Provide the (X, Y) coordinate of the cell's center where the given text is located.  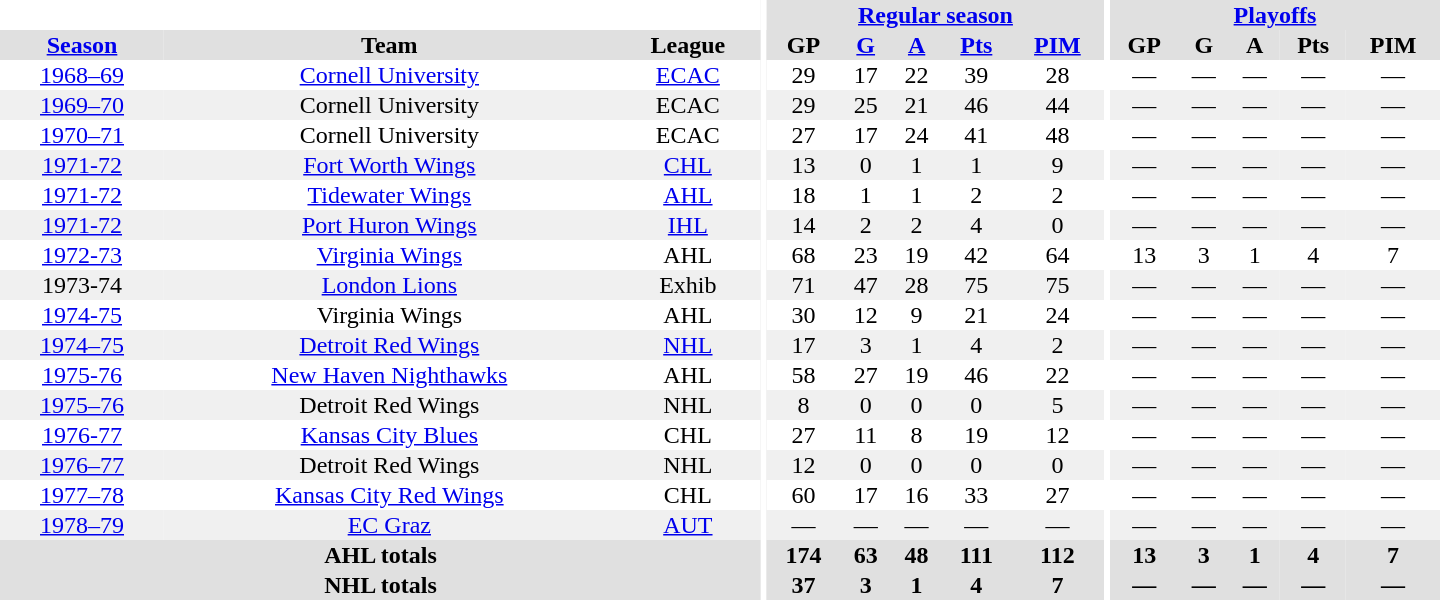
1972-73 (82, 255)
AUT (688, 525)
71 (804, 285)
111 (976, 555)
60 (804, 495)
58 (804, 375)
63 (866, 555)
Tidewater Wings (390, 195)
33 (976, 495)
18 (804, 195)
Exhib (688, 285)
London Lions (390, 285)
Team (390, 45)
1974–75 (82, 345)
64 (1058, 255)
1976-77 (82, 435)
68 (804, 255)
New Haven Nighthawks (390, 375)
37 (804, 585)
112 (1058, 555)
5 (1058, 405)
Playoffs (1275, 15)
1970–71 (82, 135)
44 (1058, 105)
14 (804, 225)
1975-76 (82, 375)
EC Graz (390, 525)
Kansas City Blues (390, 435)
Kansas City Red Wings (390, 495)
1974-75 (82, 315)
NHL totals (380, 585)
174 (804, 555)
Port Huron Wings (390, 225)
1969–70 (82, 105)
1975–76 (82, 405)
25 (866, 105)
Season (82, 45)
16 (916, 495)
1973-74 (82, 285)
39 (976, 75)
11 (866, 435)
1976–77 (82, 465)
42 (976, 255)
47 (866, 285)
Fort Worth Wings (390, 165)
AHL totals (380, 555)
1978–79 (82, 525)
30 (804, 315)
41 (976, 135)
23 (866, 255)
1968–69 (82, 75)
Regular season (936, 15)
League (688, 45)
1977–78 (82, 495)
IHL (688, 225)
